Determine the [x, y] coordinate at the center of the cell enclosing the given text.  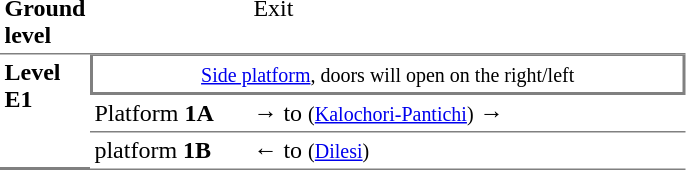
platform 1Β [170, 151]
Side platform, doors will open on the right/left [388, 74]
LevelΕ1 [45, 112]
→ to (Kalochori-Pantichi) → [467, 114]
Platform 1Α [170, 114]
← to (Dilesi) [467, 151]
